Search for the cell housing the specified text and yield its [x, y] center coordinate. 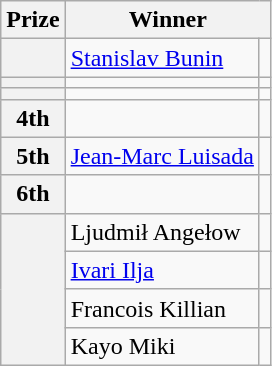
Kayo Miki [162, 346]
Jean-Marc Luisada [162, 156]
4th [33, 118]
6th [33, 194]
Winner [168, 20]
Ljudmił Angełow [162, 232]
Francois Killian [162, 308]
Ivari Ilja [162, 270]
5th [33, 156]
Prize [33, 20]
Stanislav Bunin [162, 58]
